Capture the cell that displays the provided text and extract its (X, Y) central coordinate. 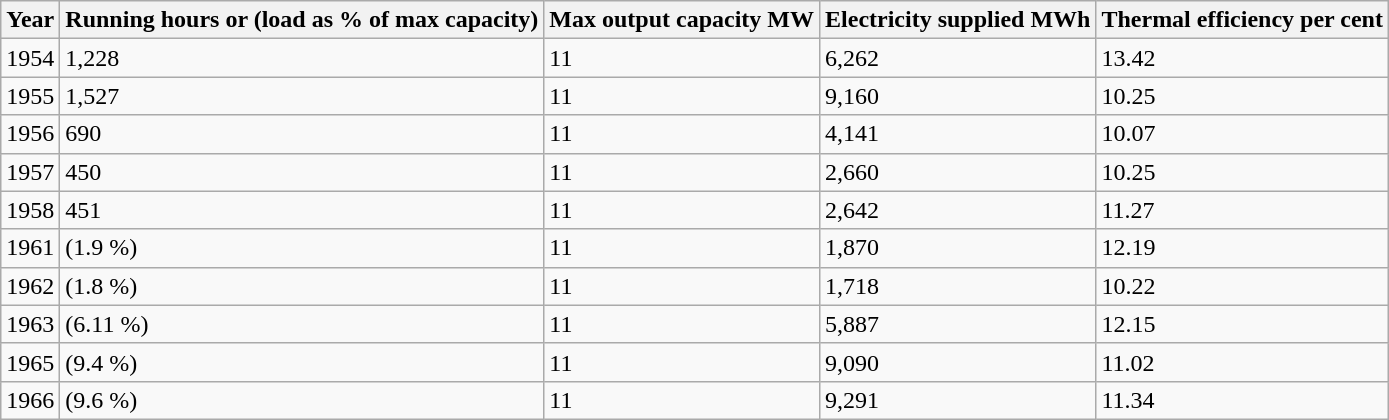
5,887 (958, 324)
Year (30, 20)
Thermal efficiency per cent (1242, 20)
1,228 (302, 58)
9,090 (958, 362)
1955 (30, 96)
1963 (30, 324)
Running hours or (load as % of max capacity) (302, 20)
690 (302, 134)
(6.11 %) (302, 324)
12.19 (1242, 248)
11.02 (1242, 362)
9,291 (958, 400)
1961 (30, 248)
6,262 (958, 58)
450 (302, 172)
1965 (30, 362)
1956 (30, 134)
Max output capacity MW (682, 20)
1957 (30, 172)
Electricity supplied MWh (958, 20)
1,718 (958, 286)
11.34 (1242, 400)
4,141 (958, 134)
(9.4 %) (302, 362)
1954 (30, 58)
2,642 (958, 210)
9,160 (958, 96)
12.15 (1242, 324)
(1.9 %) (302, 248)
(9.6 %) (302, 400)
1,870 (958, 248)
13.42 (1242, 58)
2,660 (958, 172)
(1.8 %) (302, 286)
1962 (30, 286)
1,527 (302, 96)
1958 (30, 210)
1966 (30, 400)
451 (302, 210)
11.27 (1242, 210)
10.07 (1242, 134)
10.22 (1242, 286)
